Identify which cell holds the provided text, then report its (x, y) central coordinate. 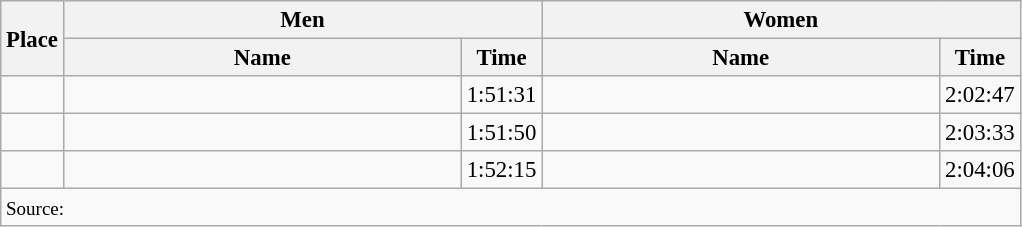
2:02:47 (980, 95)
1:51:50 (501, 133)
Source: (510, 208)
Men (302, 20)
1:52:15 (501, 170)
Place (32, 38)
2:04:06 (980, 170)
1:51:31 (501, 95)
Women (781, 20)
2:03:33 (980, 133)
